Provide the (x, y) coordinate of the cell's center where the given text is located.  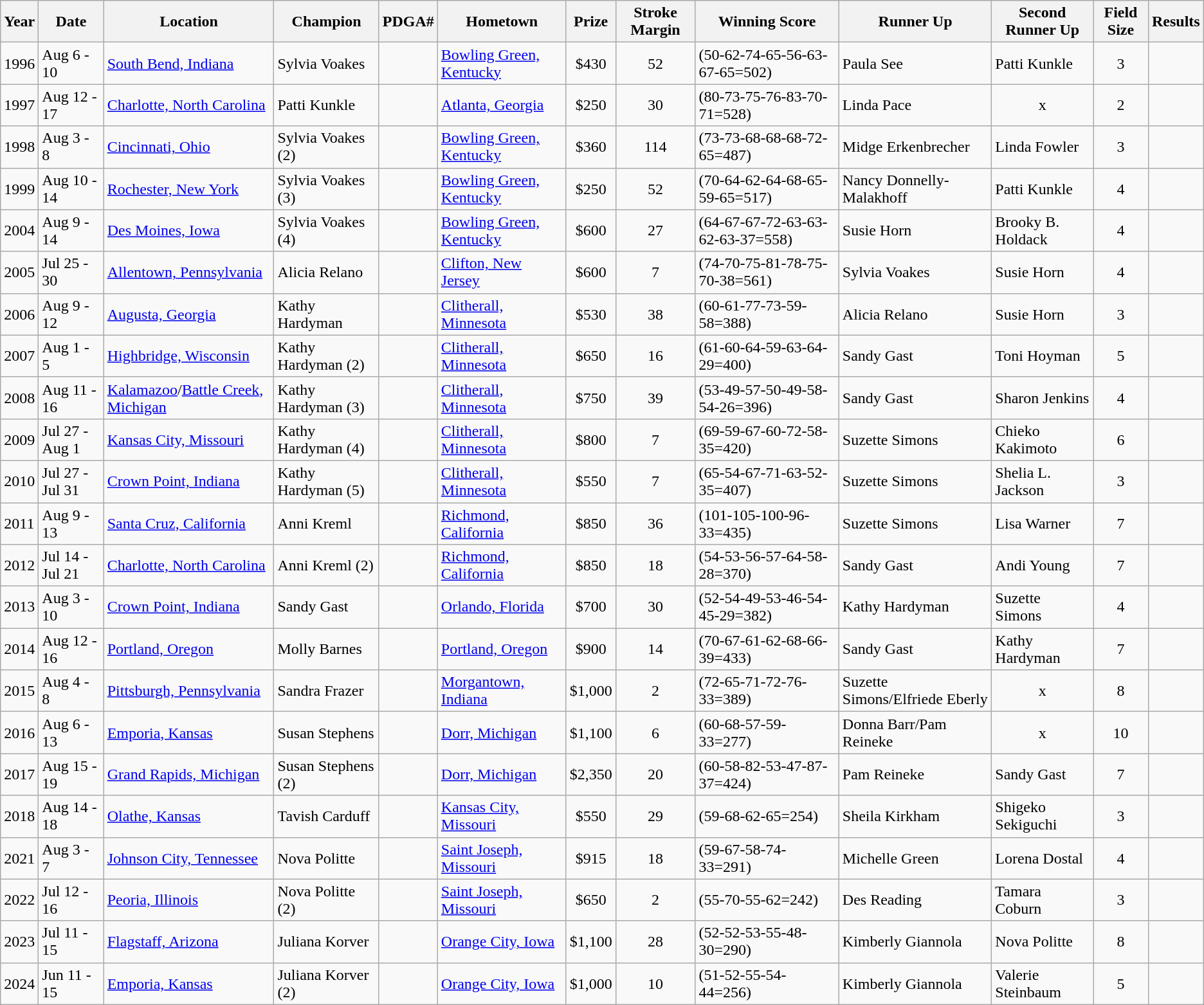
20 (655, 774)
Jul 12 - 16 (71, 900)
(59-68-62-65=254) (767, 817)
(73-73-68-68-68-72-65=487) (767, 147)
2004 (19, 230)
Aug 11 - 16 (71, 397)
$2,350 (590, 774)
Aug 6 - 13 (71, 733)
2023 (19, 941)
Sylvia Voakes (2) (327, 147)
Peoria, Illinois (189, 900)
Paula See (915, 63)
(60-68-57-59-33=277) (767, 733)
Jul 27 - Aug 1 (71, 440)
29 (655, 817)
Champion (327, 22)
Orlando, Florida (502, 607)
Aug 1 - 5 (71, 356)
2010 (19, 481)
2005 (19, 273)
16 (655, 356)
Location (189, 22)
(52-52-53-55-48-30=290) (767, 941)
Date (71, 22)
Aug 6 - 10 (71, 63)
Results (1176, 22)
$430 (590, 63)
2024 (19, 984)
Lisa Warner (1043, 523)
Cincinnati, Ohio (189, 147)
Aug 3 - 8 (71, 147)
Prize (590, 22)
(80-73-75-76-83-70-71=528) (767, 105)
(55-70-55-62=242) (767, 900)
2018 (19, 817)
$750 (590, 397)
39 (655, 397)
2009 (19, 440)
Stroke Margin (655, 22)
Kathy Hardyman (4) (327, 440)
Olathe, Kansas (189, 817)
Augusta, Georgia (189, 314)
Brooky B. Holdack (1043, 230)
$915 (590, 858)
114 (655, 147)
2021 (19, 858)
(70-67-61-62-68-66-39=433) (767, 649)
Linda Pace (915, 105)
Grand Rapids, Michigan (189, 774)
(64-67-67-72-63-63-62-63-37=558) (767, 230)
Highbridge, Wisconsin (189, 356)
(61-60-64-59-63-64-29=400) (767, 356)
2014 (19, 649)
Michelle Green (915, 858)
Kalamazoo/Battle Creek, Michigan (189, 397)
Aug 9 - 12 (71, 314)
2012 (19, 566)
Valerie Steinbaum (1043, 984)
2022 (19, 900)
2011 (19, 523)
$700 (590, 607)
Kathy Hardyman (3) (327, 397)
(60-58-82-53-47-87-37=424) (767, 774)
Sylvia Voakes (3) (327, 189)
27 (655, 230)
Winning Score (767, 22)
1999 (19, 189)
Jul 25 - 30 (71, 273)
Lorena Dostal (1043, 858)
1996 (19, 63)
Donna Barr/Pam Reineke (915, 733)
Molly Barnes (327, 649)
36 (655, 523)
2016 (19, 733)
(74-70-75-81-78-75-70-38=561) (767, 273)
28 (655, 941)
Aug 9 - 14 (71, 230)
Shelia L. Jackson (1043, 481)
Runner Up (915, 22)
$800 (590, 440)
Susan Stephens (327, 733)
South Bend, Indiana (189, 63)
Anni Kreml (2) (327, 566)
Morgantown, Indiana (502, 691)
Jul 14 - Jul 21 (71, 566)
(60-61-77-73-59-58=388) (767, 314)
Rochester, New York (189, 189)
Juliana Korver (2) (327, 984)
Kathy Hardyman (2) (327, 356)
Jul 11 - 15 (71, 941)
14 (655, 649)
Susan Stephens (2) (327, 774)
(53-49-57-50-49-58-54-26=396) (767, 397)
2006 (19, 314)
Aug 9 - 13 (71, 523)
Shigeko Sekiguchi (1043, 817)
Aug 10 - 14 (71, 189)
Aug 4 - 8 (71, 691)
Chieko Kakimoto (1043, 440)
1997 (19, 105)
38 (655, 314)
PDGA# (408, 22)
$530 (590, 314)
(54-53-56-57-64-58-28=370) (767, 566)
Pam Reineke (915, 774)
Andi Young (1043, 566)
Juliana Korver (327, 941)
(50-62-74-65-56-63-67-65=502) (767, 63)
Des Moines, Iowa (189, 230)
Sandra Frazer (327, 691)
2008 (19, 397)
2015 (19, 691)
Suzette Simons/Elfriede Eberly (915, 691)
Allentown, Pennsylvania (189, 273)
(69-59-67-60-72-58-35=420) (767, 440)
Atlanta, Georgia (502, 105)
Linda Fowler (1043, 147)
Jul 27 - Jul 31 (71, 481)
2007 (19, 356)
Aug 14 - 18 (71, 817)
Flagstaff, Arizona (189, 941)
Year (19, 22)
(70-64-62-64-68-65-59-65=517) (767, 189)
Aug 12 - 16 (71, 649)
Santa Cruz, California (189, 523)
(101-105-100-96-33=435) (767, 523)
Sharon Jenkins (1043, 397)
$360 (590, 147)
Nova Politte (2) (327, 900)
Aug 3 - 7 (71, 858)
Aug 12 - 17 (71, 105)
2013 (19, 607)
Toni Hoyman (1043, 356)
Nancy Donnelly-Malakhoff (915, 189)
Kathy Hardyman (5) (327, 481)
Tavish Carduff (327, 817)
Sheila Kirkham (915, 817)
Field Size (1121, 22)
Aug 3 - 10 (71, 607)
(52-54-49-53-46-54-45-29=382) (767, 607)
Clifton, New Jersey (502, 273)
Des Reading (915, 900)
(65-54-67-71-63-52-35=407) (767, 481)
Tamara Coburn (1043, 900)
Johnson City, Tennessee (189, 858)
Hometown (502, 22)
2017 (19, 774)
Jun 11 - 15 (71, 984)
Second Runner Up (1043, 22)
(72-65-71-72-76-33=389) (767, 691)
Aug 15 - 19 (71, 774)
(59-67-58-74-33=291) (767, 858)
Pittsburgh, Pennsylvania (189, 691)
$900 (590, 649)
Sylvia Voakes (4) (327, 230)
Midge Erkenbrecher (915, 147)
(51-52-55-54-44=256) (767, 984)
Anni Kreml (327, 523)
1998 (19, 147)
